Return the [X, Y] coordinate for the center point of the cell that contains the specified text.  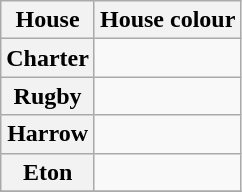
Charter [48, 58]
Rugby [48, 96]
House colour [167, 20]
Harrow [48, 134]
House [48, 20]
Eton [48, 172]
